From the cell containing the given text, extract its center point as [X, Y] coordinate. 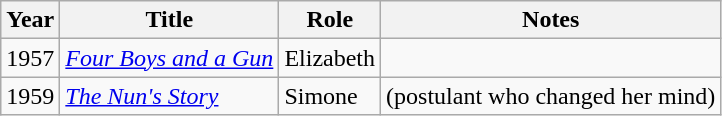
1957 [30, 58]
The Nun's Story [170, 96]
Elizabeth [330, 58]
Role [330, 20]
Title [170, 20]
1959 [30, 96]
Simone [330, 96]
Four Boys and a Gun [170, 58]
Year [30, 20]
Notes [551, 20]
(postulant who changed her mind) [551, 96]
